Determine the [X, Y] coordinate at the center of the cell enclosing the given text.  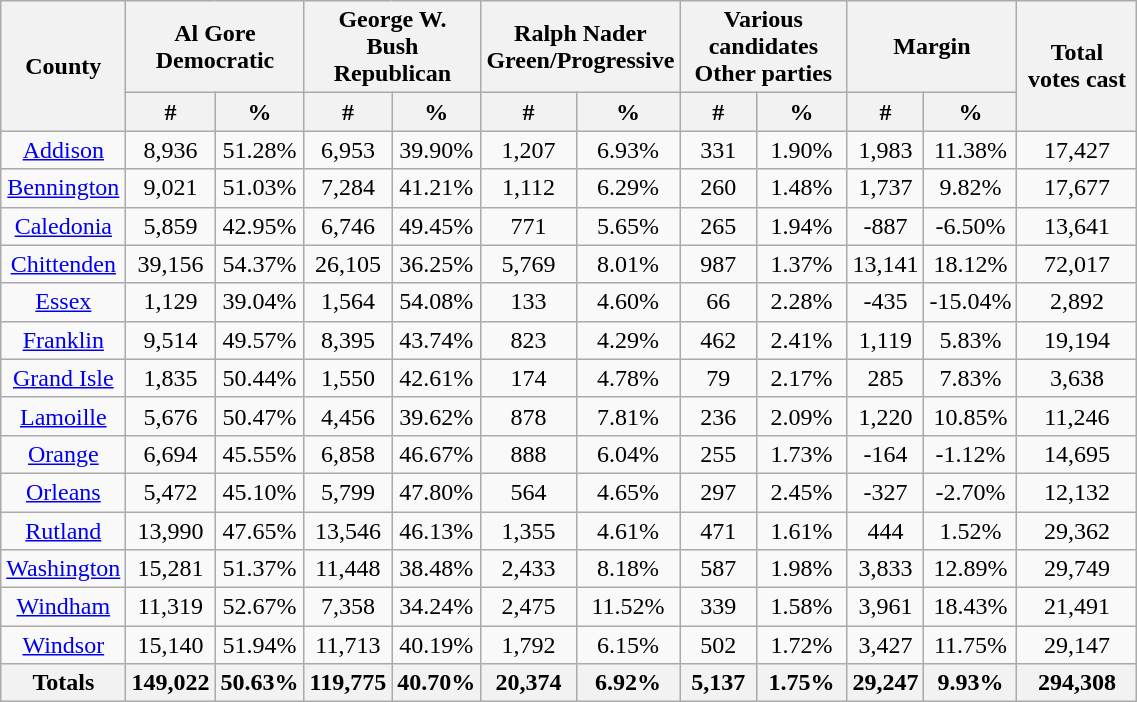
Essex [64, 302]
Bennington [64, 188]
39.04% [260, 302]
5,137 [718, 683]
18.43% [970, 607]
444 [886, 531]
2.09% [802, 416]
39,156 [170, 264]
47.65% [260, 531]
9,514 [170, 340]
52.67% [260, 607]
1.48% [802, 188]
9.93% [970, 683]
42.61% [436, 378]
50.47% [260, 416]
2.41% [802, 340]
5,769 [528, 264]
13,141 [886, 264]
Windsor [64, 645]
331 [718, 150]
43.74% [436, 340]
1,564 [348, 302]
20,374 [528, 683]
3,427 [886, 645]
5,799 [348, 492]
1,737 [886, 188]
6.15% [628, 645]
Margin [932, 47]
14,695 [1077, 454]
6.29% [628, 188]
1.73% [802, 454]
Lamoille [64, 416]
987 [718, 264]
-1.12% [970, 454]
50.63% [260, 683]
297 [718, 492]
51.03% [260, 188]
11,448 [348, 569]
119,775 [348, 683]
888 [528, 454]
12.89% [970, 569]
12,132 [1077, 492]
54.08% [436, 302]
174 [528, 378]
1.90% [802, 150]
66 [718, 302]
6,694 [170, 454]
4.60% [628, 302]
-164 [886, 454]
6.93% [628, 150]
1,112 [528, 188]
9.82% [970, 188]
51.94% [260, 645]
1,207 [528, 150]
265 [718, 226]
1,550 [348, 378]
4.78% [628, 378]
-327 [886, 492]
3,638 [1077, 378]
Total votes cast [1077, 66]
11.38% [970, 150]
4.65% [628, 492]
5.83% [970, 340]
72,017 [1077, 264]
3,833 [886, 569]
9,021 [170, 188]
Rutland [64, 531]
50.44% [260, 378]
15,140 [170, 645]
51.28% [260, 150]
19,194 [1077, 340]
1.61% [802, 531]
Ralph NaderGreen/Progressive [580, 47]
Totals [64, 683]
Grand Isle [64, 378]
10.85% [970, 416]
40.70% [436, 683]
46.13% [436, 531]
45.10% [260, 492]
13,990 [170, 531]
49.57% [260, 340]
7,358 [348, 607]
George W. BushRepublican [392, 47]
Windham [64, 607]
38.48% [436, 569]
1.98% [802, 569]
8,395 [348, 340]
-435 [886, 302]
462 [718, 340]
823 [528, 340]
29,147 [1077, 645]
39.62% [436, 416]
339 [718, 607]
29,362 [1077, 531]
Franklin [64, 340]
29,749 [1077, 569]
2,475 [528, 607]
45.55% [260, 454]
1,355 [528, 531]
4.29% [628, 340]
1.72% [802, 645]
1,220 [886, 416]
7.81% [628, 416]
Addison [64, 150]
771 [528, 226]
1,792 [528, 645]
Orleans [64, 492]
-6.50% [970, 226]
18.12% [970, 264]
17,677 [1077, 188]
2.45% [802, 492]
1,835 [170, 378]
1.94% [802, 226]
Chittenden [64, 264]
Washington [64, 569]
1,983 [886, 150]
36.25% [436, 264]
Orange [64, 454]
6,858 [348, 454]
7.83% [970, 378]
11.75% [970, 645]
26,105 [348, 264]
1.75% [802, 683]
5,859 [170, 226]
11.52% [628, 607]
49.45% [436, 226]
54.37% [260, 264]
39.90% [436, 150]
260 [718, 188]
6.92% [628, 683]
6,953 [348, 150]
8,936 [170, 150]
11,713 [348, 645]
-2.70% [970, 492]
294,308 [1077, 683]
8.18% [628, 569]
34.24% [436, 607]
4.61% [628, 531]
1,119 [886, 340]
Al GoreDemocratic [215, 47]
11,246 [1077, 416]
2,892 [1077, 302]
255 [718, 454]
587 [718, 569]
133 [528, 302]
6,746 [348, 226]
-887 [886, 226]
502 [718, 645]
6.04% [628, 454]
17,427 [1077, 150]
1,129 [170, 302]
79 [718, 378]
285 [886, 378]
5,472 [170, 492]
8.01% [628, 264]
41.21% [436, 188]
471 [718, 531]
149,022 [170, 683]
4,456 [348, 416]
47.80% [436, 492]
Various candidatesOther parties [764, 47]
21,491 [1077, 607]
878 [528, 416]
564 [528, 492]
Caledonia [64, 226]
51.37% [260, 569]
42.95% [260, 226]
1.52% [970, 531]
2,433 [528, 569]
3,961 [886, 607]
1.58% [802, 607]
15,281 [170, 569]
5.65% [628, 226]
2.28% [802, 302]
46.67% [436, 454]
-15.04% [970, 302]
13,641 [1077, 226]
236 [718, 416]
7,284 [348, 188]
1.37% [802, 264]
County [64, 66]
5,676 [170, 416]
40.19% [436, 645]
11,319 [170, 607]
29,247 [886, 683]
13,546 [348, 531]
2.17% [802, 378]
